Return [X, Y] of the center of cell containing provided text 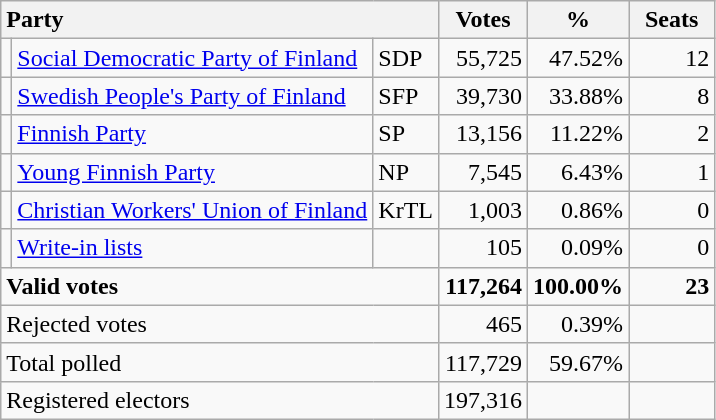
SFP [406, 96]
Write-in lists [192, 248]
2 [672, 134]
39,730 [484, 96]
7,545 [484, 172]
12 [672, 58]
Rejected votes [220, 324]
KrTL [406, 210]
% [578, 20]
1 [672, 172]
Swedish People's Party of Finland [192, 96]
0.09% [578, 248]
8 [672, 96]
13,156 [484, 134]
Finnish Party [192, 134]
23 [672, 286]
Seats [672, 20]
Valid votes [220, 286]
197,316 [484, 400]
6.43% [578, 172]
11.22% [578, 134]
Young Finnish Party [192, 172]
1,003 [484, 210]
NP [406, 172]
Social Democratic Party of Finland [192, 58]
0.39% [578, 324]
59.67% [578, 362]
55,725 [484, 58]
SP [406, 134]
Registered electors [220, 400]
Christian Workers' Union of Finland [192, 210]
117,729 [484, 362]
0.86% [578, 210]
100.00% [578, 286]
47.52% [578, 58]
SDP [406, 58]
117,264 [484, 286]
105 [484, 248]
Party [220, 20]
Total polled [220, 362]
33.88% [578, 96]
465 [484, 324]
Votes [484, 20]
